Return the (x, y) coordinate for the center point of the cell that contains the specified text.  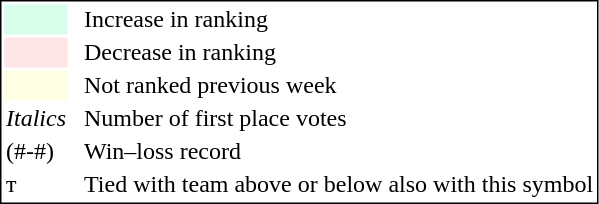
Win–loss record (338, 151)
Decrease in ranking (338, 53)
Increase in ranking (338, 19)
(#-#) (36, 151)
т (36, 185)
Tied with team above or below also with this symbol (338, 185)
Number of first place votes (338, 119)
Not ranked previous week (338, 85)
Italics (36, 119)
